Identify which cell holds the provided text, then report its [x, y] central coordinate. 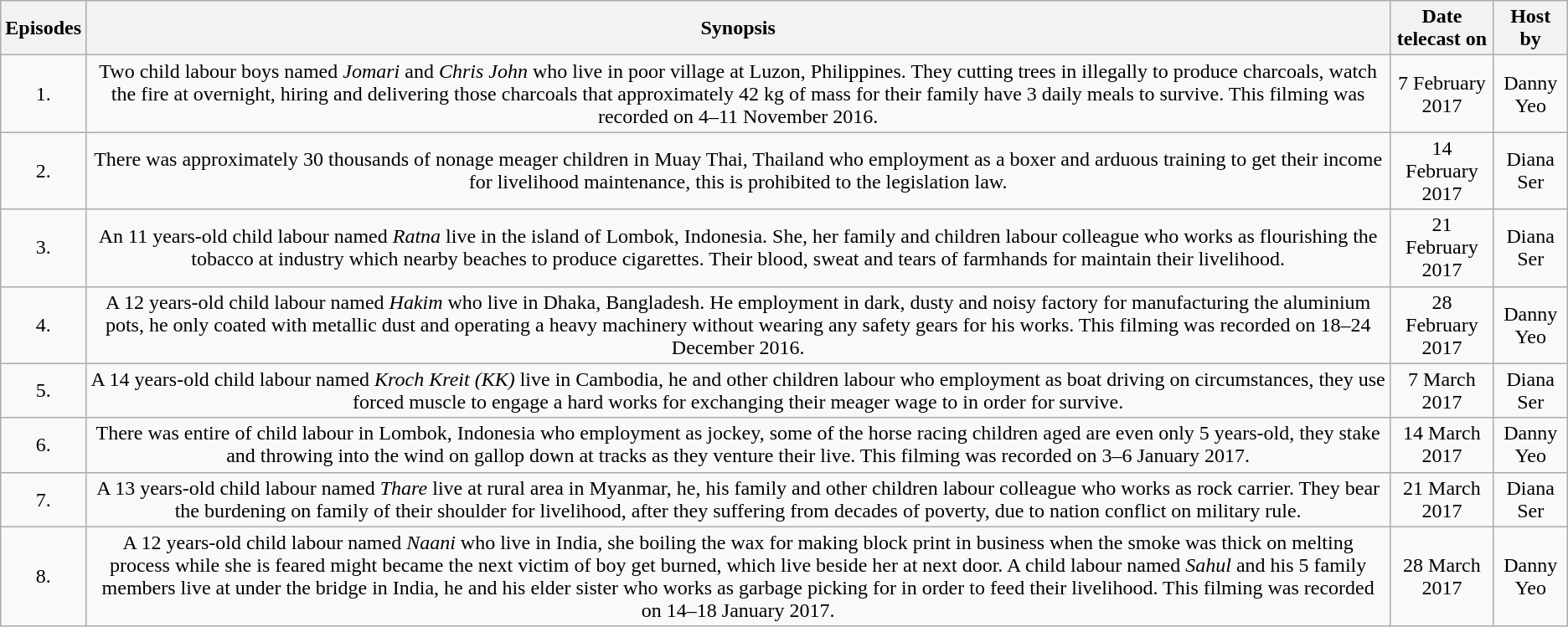
21 March 2017 [1442, 499]
5. [44, 390]
1. [44, 94]
7 March 2017 [1442, 390]
7 February 2017 [1442, 94]
21 February 2017 [1442, 248]
4. [44, 325]
3. [44, 248]
Synopsis [739, 28]
6. [44, 445]
Host by [1530, 28]
Date telecast on [1442, 28]
7. [44, 499]
28 March 2017 [1442, 576]
8. [44, 576]
28 February 2017 [1442, 325]
14 February 2017 [1442, 171]
Episodes [44, 28]
2. [44, 171]
14 March 2017 [1442, 445]
